Pinpoint the cell where the given text exists, returning its (x, y) midpoint coordinate. 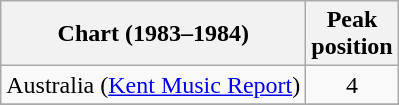
4 (352, 85)
Chart (1983–1984) (154, 34)
Peakposition (352, 34)
Australia (Kent Music Report) (154, 85)
